Locate the cell with the specified text and output its (x, y) center coordinate. 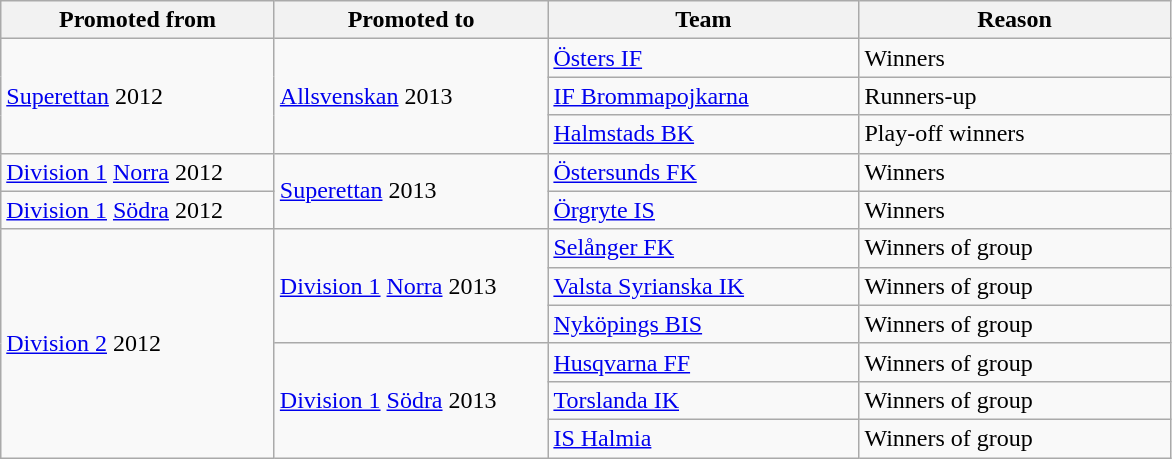
Halmstads BK (704, 134)
Play-off winners (1014, 134)
Valsta Syrianska IK (704, 286)
Örgryte IS (704, 210)
IF Brommapojkarna (704, 96)
Promoted to (411, 20)
Reason (1014, 20)
Division 1 Norra 2013 (411, 286)
Division 1 Södra 2013 (411, 400)
Superettan 2012 (138, 96)
Nyköpings BIS (704, 324)
Östersunds FK (704, 172)
Team (704, 20)
Division 1 Södra 2012 (138, 210)
Östers IF (704, 58)
Division 2 2012 (138, 343)
Selånger FK (704, 248)
Runners-up (1014, 96)
Promoted from (138, 20)
Allsvenskan 2013 (411, 96)
Husqvarna FF (704, 362)
IS Halmia (704, 438)
Division 1 Norra 2012 (138, 172)
Torslanda IK (704, 400)
Superettan 2013 (411, 191)
